Return [x, y] of the center of cell containing provided text 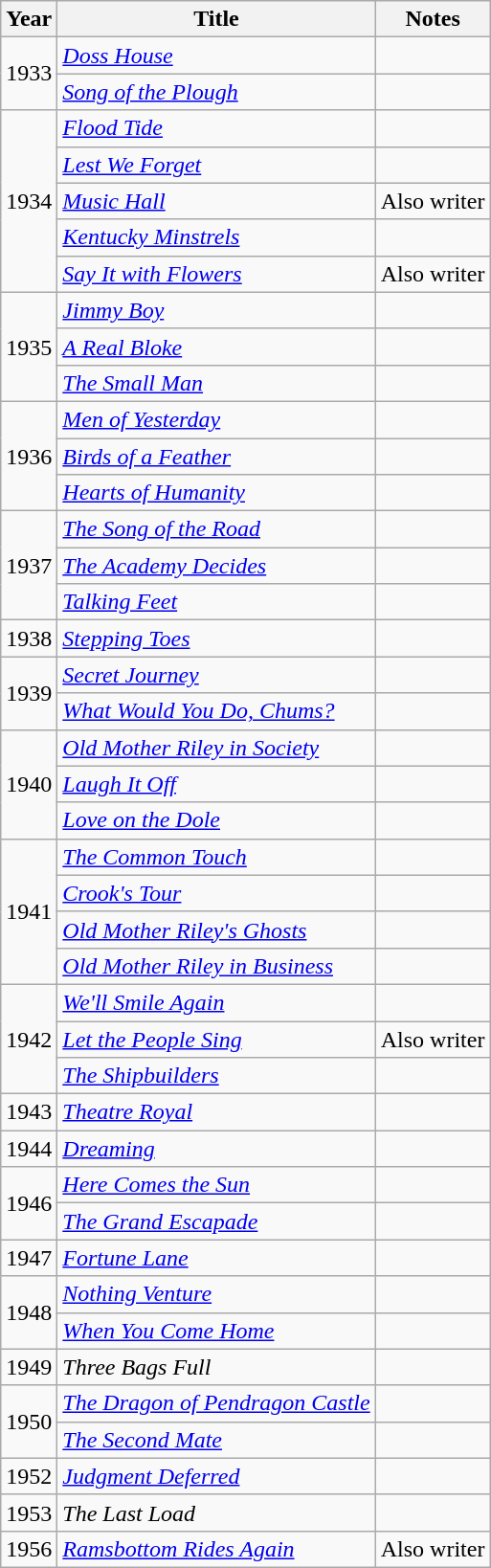
Music Hall [216, 201]
A Real Bloke [216, 347]
Birds of a Feather [216, 457]
Crook's Tour [216, 893]
Fortune Lane [216, 1258]
The Second Mate [216, 1440]
Song of the Plough [216, 92]
Hearts of Humanity [216, 493]
Stepping Toes [216, 638]
Say It with Flowers [216, 274]
Secret Journey [216, 675]
The Dragon of Pendragon Castle [216, 1403]
1942 [29, 1039]
Men of Yesterday [216, 419]
Old Mother Riley in Business [216, 966]
The Small Man [216, 383]
1949 [29, 1367]
Jimmy Boy [216, 310]
The Common Touch [216, 857]
Old Mother Riley in Society [216, 748]
Lest We Forget [216, 165]
Title [216, 19]
1946 [29, 1203]
1937 [29, 566]
Theatre Royal [216, 1112]
When You Come Home [216, 1331]
Love on the Dole [216, 820]
Judgment Deferred [216, 1476]
Three Bags Full [216, 1367]
Doss House [216, 56]
Let the People Sing [216, 1039]
The Academy Decides [216, 566]
1953 [29, 1512]
The Last Load [216, 1512]
1935 [29, 347]
1950 [29, 1422]
The Grand Escapade [216, 1221]
We'll Smile Again [216, 1002]
Nothing Venture [216, 1294]
1934 [29, 201]
1933 [29, 74]
What Would You Do, Chums? [216, 711]
1944 [29, 1149]
The Shipbuilders [216, 1076]
1941 [29, 911]
The Song of the Road [216, 529]
Year [29, 19]
1939 [29, 693]
1940 [29, 784]
1938 [29, 638]
1956 [29, 1549]
1943 [29, 1112]
Here Comes the Sun [216, 1185]
1936 [29, 456]
Notes [433, 19]
Dreaming [216, 1149]
Old Mother Riley's Ghosts [216, 930]
1947 [29, 1258]
Flood Tide [216, 128]
Talking Feet [216, 602]
1948 [29, 1312]
Ramsbottom Rides Again [216, 1549]
Laugh It Off [216, 784]
Kentucky Minstrels [216, 237]
1952 [29, 1476]
